Output the [X, Y] coordinate of the center of the cell containing the given text.  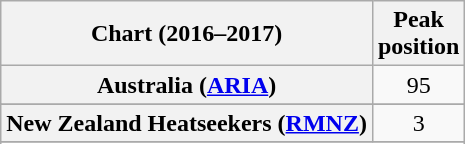
Chart (2016–2017) [187, 34]
Australia (ARIA) [187, 85]
Peakposition [418, 34]
95 [418, 85]
New Zealand Heatseekers (RMNZ) [187, 123]
3 [418, 123]
